Search for the cell housing the specified text and yield its [x, y] center coordinate. 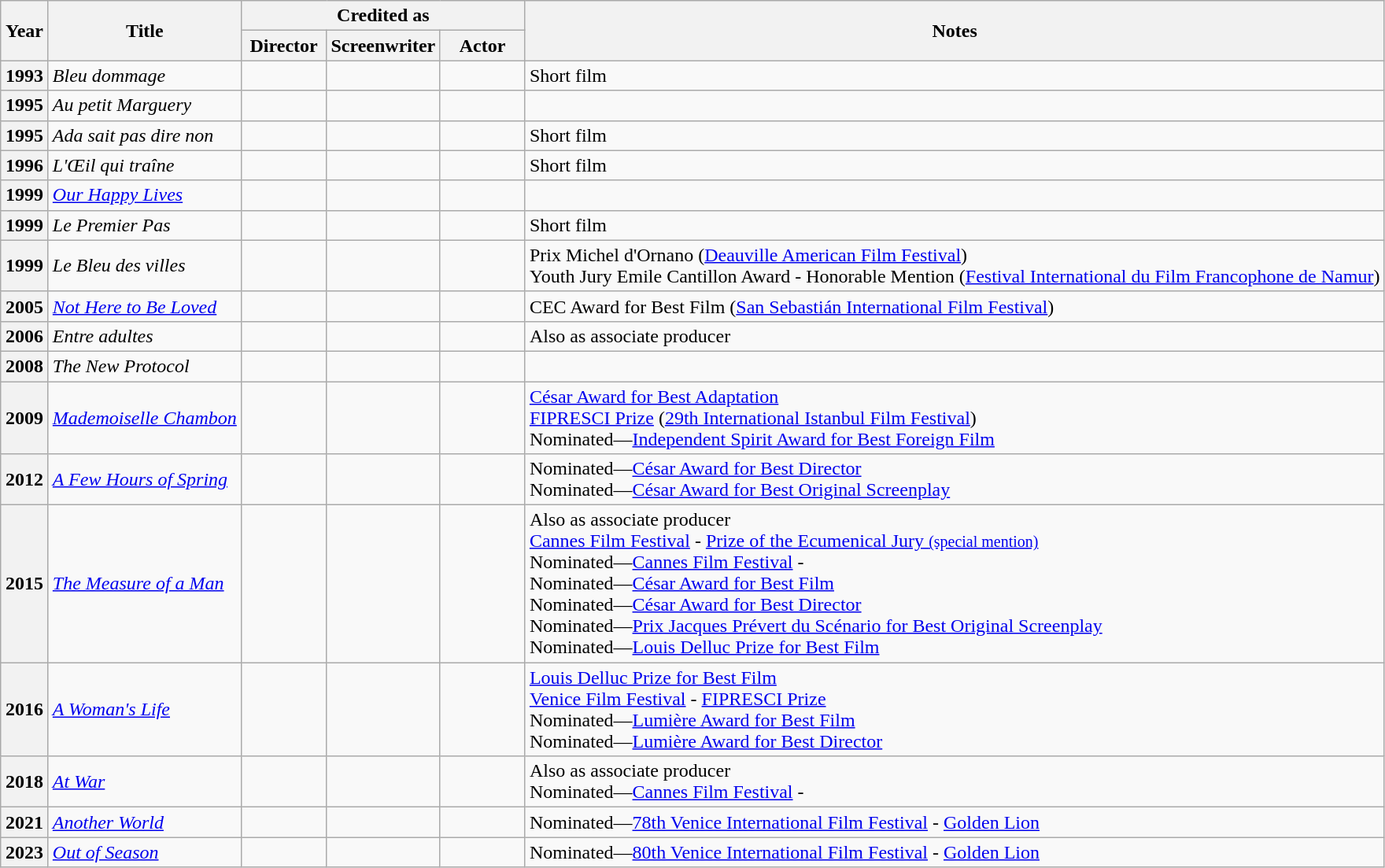
Our Happy Lives [145, 195]
Out of Season [145, 852]
Le Bleu des villes [145, 266]
Screenwriter [383, 46]
Nominated—80th Venice International Film Festival - Golden Lion [955, 852]
Louis Delluc Prize for Best FilmVenice Film Festival - FIPRESCI PrizeNominated—Lumière Award for Best FilmNominated—Lumière Award for Best Director [955, 710]
Another World [145, 822]
Nominated—78th Venice International Film Festival - Golden Lion [955, 822]
A Woman's Life [145, 710]
Actor [483, 46]
César Award for Best AdaptationFIPRESCI Prize (29th International Istanbul Film Festival)Nominated—Independent Spirit Award for Best Foreign Film [955, 417]
2008 [25, 366]
2023 [25, 852]
CEC Award for Best Film (San Sebastián International Film Festival) [955, 306]
A Few Hours of Spring [145, 480]
1996 [25, 165]
The Measure of a Man [145, 584]
Nominated—César Award for Best DirectorNominated—César Award for Best Original Screenplay [955, 480]
2018 [25, 782]
Ada sait pas dire non [145, 135]
2009 [25, 417]
2012 [25, 480]
2015 [25, 584]
Also as associate producer [955, 336]
At War [145, 782]
Director [283, 46]
Entre adultes [145, 336]
Not Here to Be Loved [145, 306]
2021 [25, 822]
Credited as [382, 16]
Notes [955, 31]
2006 [25, 336]
L'Œil qui traîne [145, 165]
The New Protocol [145, 366]
Year [25, 31]
Also as associate producerNominated—Cannes Film Festival - [955, 782]
2016 [25, 710]
Title [145, 31]
Au petit Marguery [145, 105]
Mademoiselle Chambon [145, 417]
2005 [25, 306]
1993 [25, 76]
Bleu dommage [145, 76]
Le Premier Pas [145, 225]
